Capture the cell that displays the provided text and extract its [X, Y] central coordinate. 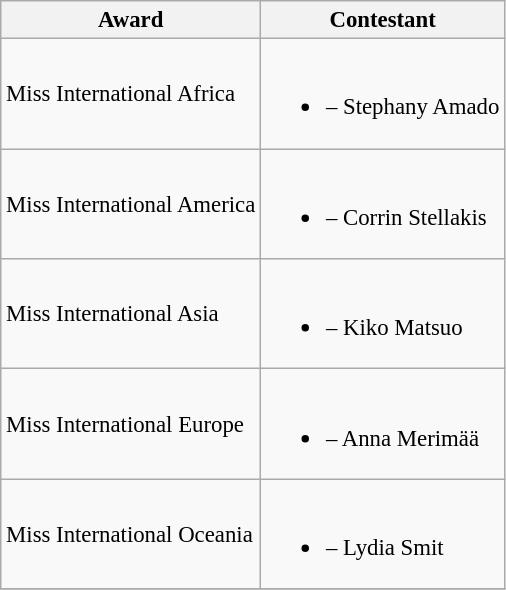
– Corrin Stellakis [383, 204]
Award [131, 20]
– Kiko Matsuo [383, 314]
Contestant [383, 20]
Miss International Africa [131, 94]
– Anna Merimää [383, 424]
– Lydia Smit [383, 534]
Miss International Asia [131, 314]
Miss International America [131, 204]
Miss International Europe [131, 424]
Miss International Oceania [131, 534]
– Stephany Amado [383, 94]
